Provide the [x, y] coordinate of the cell's center where the given text is located.  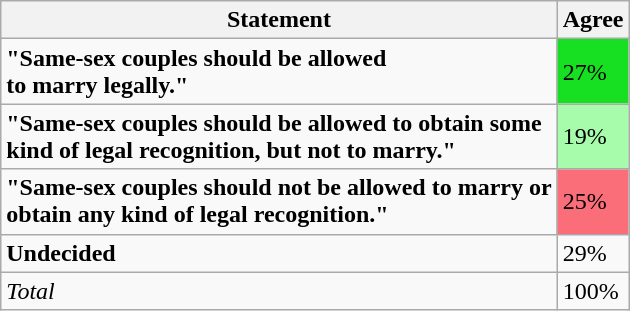
Undecided [279, 253]
19% [593, 136]
Statement [279, 20]
100% [593, 291]
Total [279, 291]
Agree [593, 20]
29% [593, 253]
"Same-sex couples should be allowed to obtain somekind of legal recognition, but not to marry." [279, 136]
27% [593, 72]
25% [593, 202]
"Same-sex couples should be allowedto marry legally." [279, 72]
"Same-sex couples should not be allowed to marry orobtain any kind of legal recognition." [279, 202]
